Scan for the cell matching the given text and deliver its (X, Y) coordinate at center. 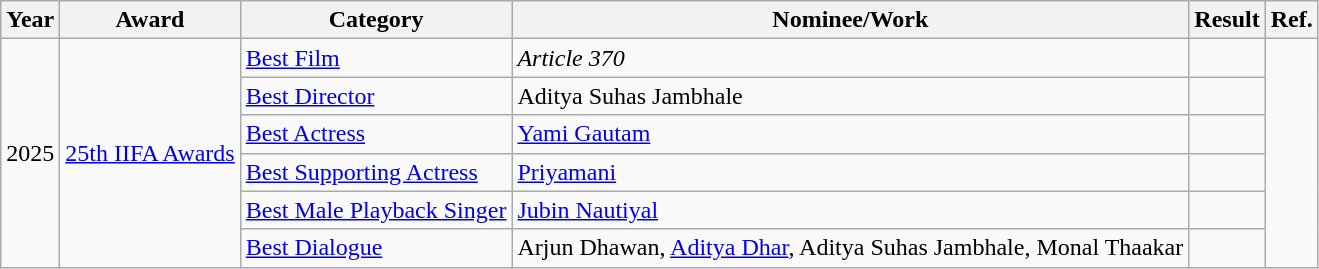
Article 370 (850, 58)
Yami Gautam (850, 134)
Priyamani (850, 172)
Category (376, 20)
Nominee/Work (850, 20)
Best Director (376, 96)
Best Film (376, 58)
2025 (30, 153)
Jubin Nautiyal (850, 210)
Aditya Suhas Jambhale (850, 96)
Best Dialogue (376, 248)
Best Male Playback Singer (376, 210)
25th IIFA Awards (150, 153)
Award (150, 20)
Best Supporting Actress (376, 172)
Year (30, 20)
Ref. (1292, 20)
Result (1227, 20)
Best Actress (376, 134)
Arjun Dhawan, Aditya Dhar, Aditya Suhas Jambhale, Monal Thaakar (850, 248)
